Detect which cell encompasses the target text, then output its (x, y) center coordinate. 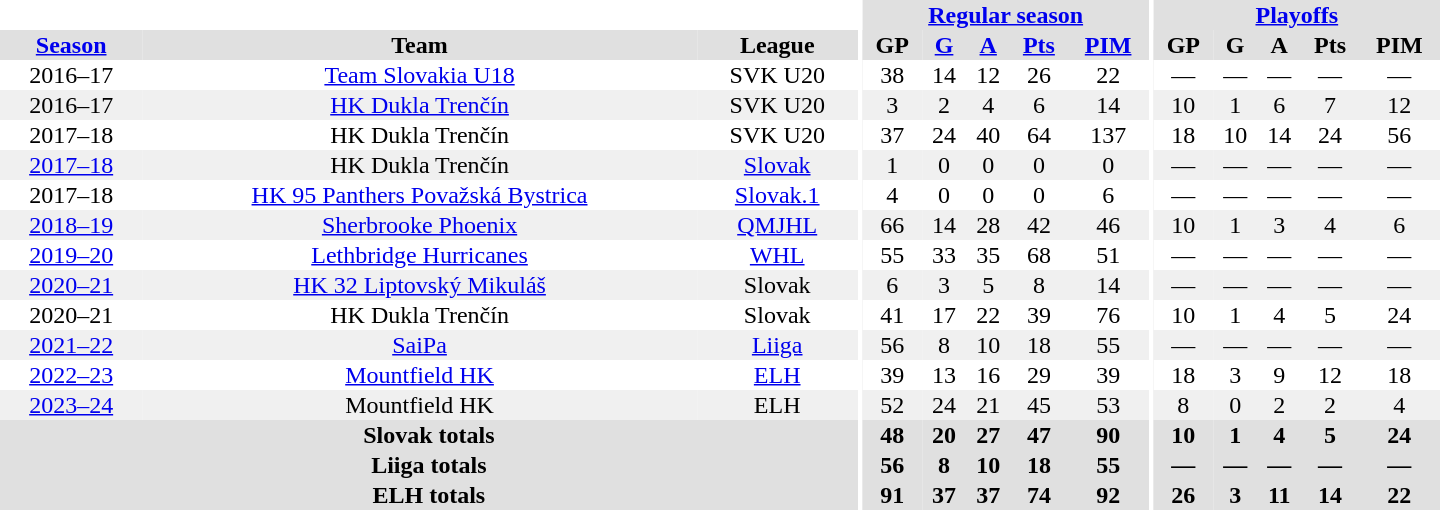
Slovak totals (429, 435)
33 (944, 255)
Sherbrooke Phoenix (419, 225)
Liiga (778, 345)
42 (1038, 225)
68 (1038, 255)
16 (988, 375)
ELH totals (429, 495)
91 (892, 495)
Playoffs (1297, 15)
40 (988, 135)
SaiPa (419, 345)
Lethbridge Hurricanes (419, 255)
21 (988, 405)
Team (419, 45)
WHL (778, 255)
11 (1279, 495)
38 (892, 75)
64 (1038, 135)
13 (944, 375)
90 (1108, 435)
28 (988, 225)
29 (1038, 375)
Team Slovakia U18 (419, 75)
Regular season (1006, 15)
League (778, 45)
52 (892, 405)
7 (1330, 105)
27 (988, 435)
2019–20 (71, 255)
20 (944, 435)
2018–19 (71, 225)
2023–24 (71, 405)
Liiga totals (429, 465)
2022–23 (71, 375)
HK 32 Liptovský Mikuláš (419, 285)
35 (988, 255)
76 (1108, 315)
46 (1108, 225)
47 (1038, 435)
92 (1108, 495)
53 (1108, 405)
Slovak.1 (778, 195)
41 (892, 315)
2021–22 (71, 345)
66 (892, 225)
45 (1038, 405)
48 (892, 435)
137 (1108, 135)
QMJHL (778, 225)
Season (71, 45)
74 (1038, 495)
51 (1108, 255)
17 (944, 315)
HK 95 Panthers Považská Bystrica (419, 195)
9 (1279, 375)
